Scan for the cell matching the given text and deliver its (X, Y) coordinate at center. 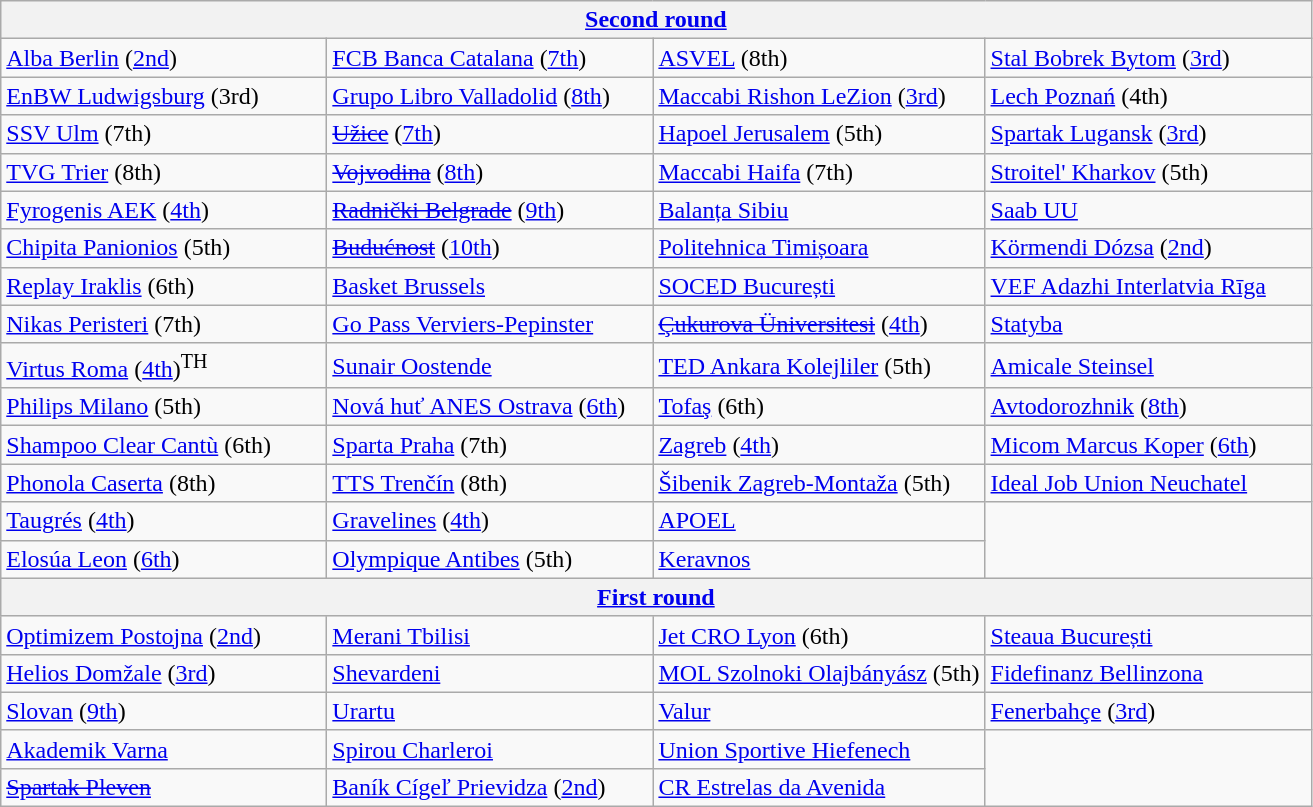
Sparta Praha (7th) (490, 445)
Avtodorozhnik (8th) (1148, 407)
Slovan (9th) (164, 711)
Optimizem Postojna (2nd) (164, 635)
Union Sportive Hiefenech (819, 749)
Amicale Steinsel (1148, 366)
Fenerbahçe (3rd) (1148, 711)
Go Pass Verviers-Pepinster (490, 324)
Shevardeni (490, 673)
Micom Marcus Koper (6th) (1148, 445)
Grupo Libro Valladolid (8th) (490, 96)
Second round (656, 20)
Lech Poznań (4th) (1148, 96)
EnBW Ludwigsburg (3rd) (164, 96)
Sunair Oostende (490, 366)
Spirou Charleroi (490, 749)
Çukurova Üniversitesi (4th) (819, 324)
SSV Ulm (7th) (164, 134)
Spartak Pleven (164, 787)
Philips Milano (5th) (164, 407)
Taugrés (4th) (164, 521)
Alba Berlin (2nd) (164, 58)
Chipita Panionios (5th) (164, 248)
Hapoel Jerusalem (5th) (819, 134)
Tofaş (6th) (819, 407)
FCB Banca Catalana (7th) (490, 58)
Budućnost (10th) (490, 248)
Nikas Peristeri (7th) (164, 324)
Replay Iraklis (6th) (164, 286)
First round (656, 597)
Balanța Sibiu (819, 210)
SOCED București (819, 286)
Stal Bobrek Bytom (3rd) (1148, 58)
Spartak Lugansk (3rd) (1148, 134)
Shampoo Clear Cantù (6th) (164, 445)
Fyrogenis AEK (4th) (164, 210)
Helios Domžale (3rd) (164, 673)
Elosúa Leon (6th) (164, 559)
Urartu (490, 711)
Olympique Antibes (5th) (490, 559)
Maccabi Rishon LeZion (3rd) (819, 96)
Merani Tbilisi (490, 635)
Politehnica Timișoara (819, 248)
Keravnos (819, 559)
Fidefinanz Bellinzona (1148, 673)
Radnički Belgrade (9th) (490, 210)
CR Estrelas da Avenida (819, 787)
Nová huť ANES Ostrava (6th) (490, 407)
Phonola Caserta (8th) (164, 483)
TVG Trier (8th) (164, 172)
Körmendi Dózsa (2nd) (1148, 248)
Šibenik Zagreb-Montaža (5th) (819, 483)
Akademik Varna (164, 749)
APOEL (819, 521)
Užice (7th) (490, 134)
Stroitel' Kharkov (5th) (1148, 172)
ASVEL (8th) (819, 58)
Ideal Job Union Neuchatel (1148, 483)
Zagreb (4th) (819, 445)
Statyba (1148, 324)
Valur (819, 711)
Basket Brussels (490, 286)
Virtus Roma (4th)TH (164, 366)
Saab UU (1148, 210)
VEF Adazhi Interlatvia Rīga (1148, 286)
Maccabi Haifa (7th) (819, 172)
Baník Cígeľ Prievidza (2nd) (490, 787)
TED Ankara Kolejliler (5th) (819, 366)
Jet CRO Lyon (6th) (819, 635)
TTS Trenčín (8th) (490, 483)
Steaua București (1148, 635)
Gravelines (4th) (490, 521)
Vojvodina (8th) (490, 172)
MOL Szolnoki Olajbányász (5th) (819, 673)
